For the text-containing cell, return its midpoint in [X, Y] coordinate format. 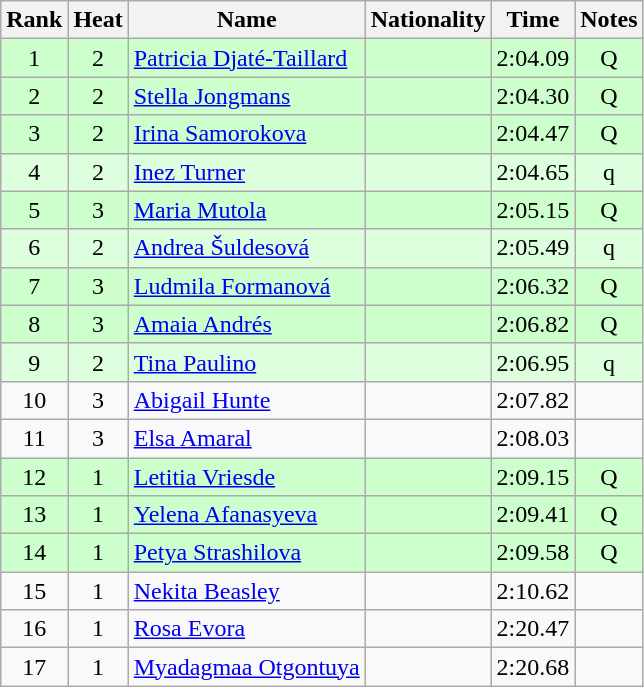
Elsa Amaral [246, 438]
2:20.47 [533, 629]
9 [34, 362]
2:09.58 [533, 553]
13 [34, 515]
10 [34, 400]
2:09.15 [533, 477]
2:06.82 [533, 324]
Yelena Afanasyeva [246, 515]
2:04.47 [533, 134]
Tina Paulino [246, 362]
2:04.65 [533, 172]
Nationality [428, 20]
Patricia Djaté-Taillard [246, 58]
Petya Strashilova [246, 553]
Rosa Evora [246, 629]
Time [533, 20]
Notes [609, 20]
15 [34, 591]
2:20.68 [533, 667]
2:07.82 [533, 400]
Andrea Šuldesová [246, 248]
2:09.41 [533, 515]
Amaia Andrés [246, 324]
17 [34, 667]
2:06.95 [533, 362]
2:05.15 [533, 210]
2:10.62 [533, 591]
Myadagmaa Otgontuya [246, 667]
Rank [34, 20]
4 [34, 172]
16 [34, 629]
7 [34, 286]
Ludmila Formanová [246, 286]
Abigail Hunte [246, 400]
2:06.32 [533, 286]
8 [34, 324]
2:04.09 [533, 58]
Inez Turner [246, 172]
2:04.30 [533, 96]
11 [34, 438]
6 [34, 248]
Maria Mutola [246, 210]
2:08.03 [533, 438]
Stella Jongmans [246, 96]
Heat [98, 20]
Name [246, 20]
14 [34, 553]
Letitia Vriesde [246, 477]
5 [34, 210]
Irina Samorokova [246, 134]
12 [34, 477]
Nekita Beasley [246, 591]
2:05.49 [533, 248]
